Find where the given text appears and provide that cell's center as (X, Y) coordinate. 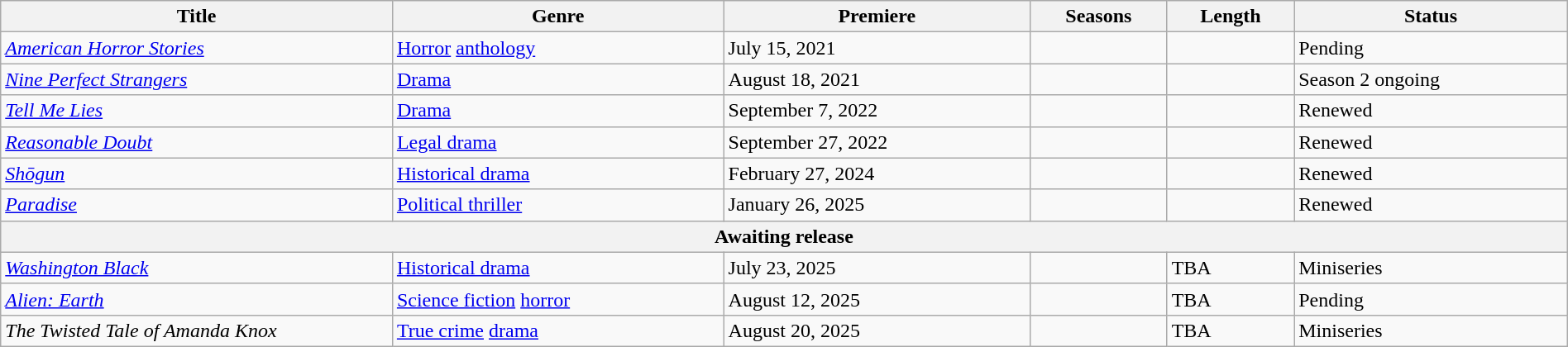
Political thriller (557, 205)
Shōgun (197, 173)
August 20, 2025 (877, 330)
August 12, 2025 (877, 299)
July 23, 2025 (877, 268)
January 26, 2025 (877, 205)
Science fiction horror (557, 299)
Premiere (877, 17)
Seasons (1098, 17)
Nine Perfect Strangers (197, 79)
Status (1431, 17)
Paradise (197, 205)
Awaiting release (784, 236)
Alien: Earth (197, 299)
July 15, 2021 (877, 48)
Legal drama (557, 142)
Reasonable Doubt (197, 142)
Title (197, 17)
August 18, 2021 (877, 79)
September 27, 2022 (877, 142)
American Horror Stories (197, 48)
September 7, 2022 (877, 111)
Length (1231, 17)
Tell Me Lies (197, 111)
February 27, 2024 (877, 173)
Genre (557, 17)
True crime drama (557, 330)
The Twisted Tale of Amanda Knox (197, 330)
Washington Black (197, 268)
Season 2 ongoing (1431, 79)
Horror anthology (557, 48)
